Locate the cell with the specified text and output its (X, Y) center coordinate. 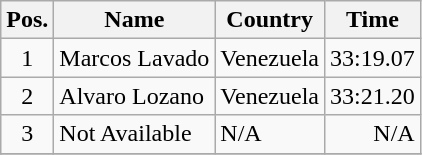
3 (28, 134)
Alvaro Lozano (134, 96)
Pos. (28, 20)
Not Available (134, 134)
Country (270, 20)
33:21.20 (372, 96)
Marcos Lavado (134, 58)
33:19.07 (372, 58)
1 (28, 58)
Time (372, 20)
Name (134, 20)
2 (28, 96)
